For the text-containing cell, return its midpoint in (X, Y) coordinate format. 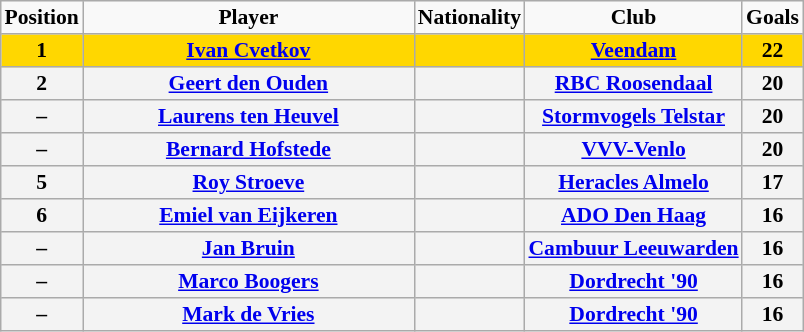
Nationality (470, 18)
Ivan Cvetkov (249, 50)
Veendam (634, 50)
Geert den Ouden (249, 84)
Marco Boogers (249, 282)
17 (772, 182)
Goals (772, 18)
Laurens ten Heuvel (249, 116)
2 (42, 84)
Heracles Almelo (634, 182)
Bernard Hofstede (249, 150)
Player (249, 18)
Club (634, 18)
Mark de Vries (249, 314)
6 (42, 216)
Roy Stroeve (249, 182)
RBC Roosendaal (634, 84)
VVV-Venlo (634, 150)
Emiel van Eijkeren (249, 216)
ADO Den Haag (634, 216)
Jan Bruin (249, 248)
1 (42, 50)
5 (42, 182)
22 (772, 50)
Position (42, 18)
Stormvogels Telstar (634, 116)
Cambuur Leeuwarden (634, 248)
